Provide the [X, Y] coordinate of the cell's center where the given text is located.  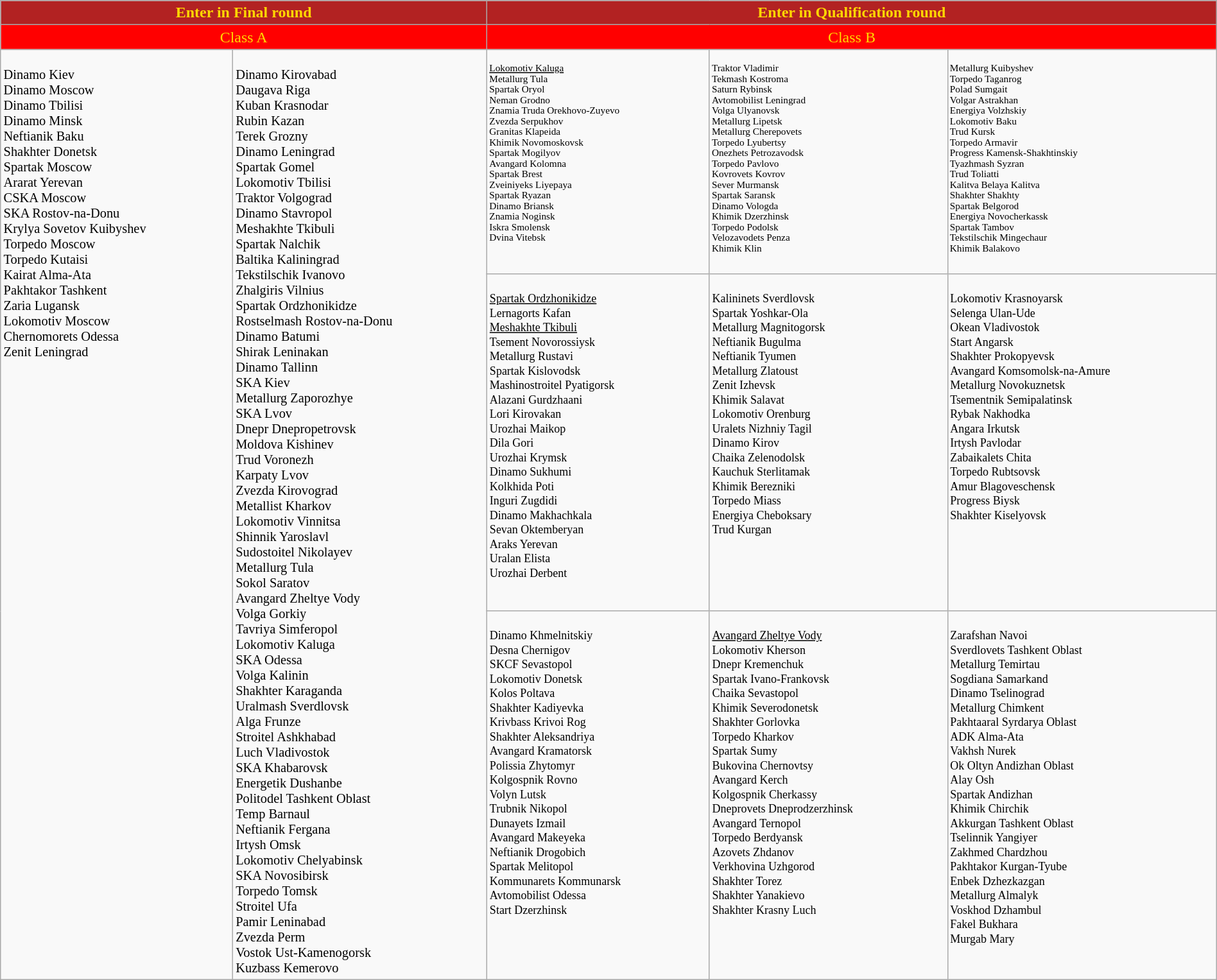
Class B [852, 37]
Enter in Final round [244, 13]
Enter in Qualification round [852, 13]
Class A [244, 37]
